Determine the (x, y) coordinate at the center of the cell enclosing the given text.  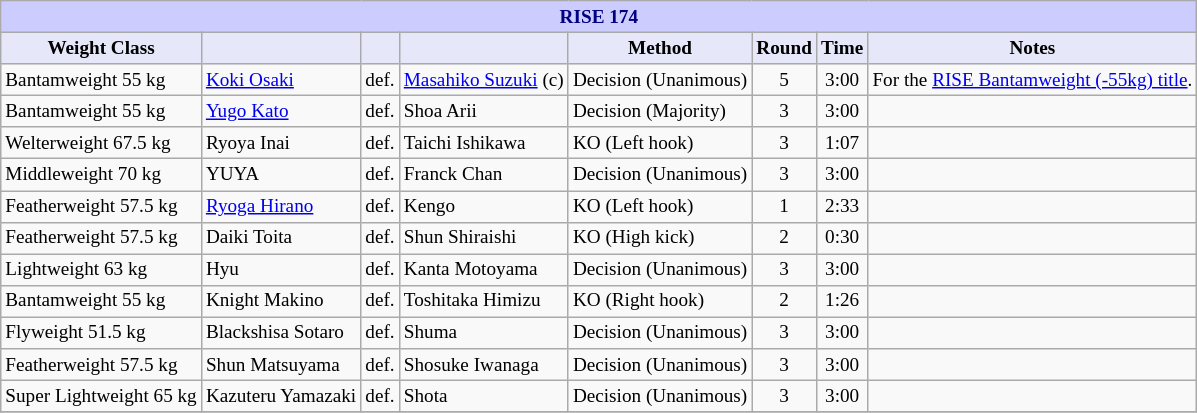
0:30 (842, 238)
Kanta Motoyama (484, 270)
KO (High kick) (660, 238)
Time (842, 48)
Koki Osaki (280, 80)
YUYA (280, 175)
For the RISE Bantamweight (-55kg) title. (1032, 80)
1 (784, 206)
Method (660, 48)
Knight Makino (280, 301)
5 (784, 80)
Shoa Arii (484, 111)
1:07 (842, 143)
Ryoga Hirano (280, 206)
Taichi Ishikawa (484, 143)
RISE 174 (599, 17)
1:26 (842, 301)
Hyu (280, 270)
Daiki Toita (280, 238)
Middleweight 70 kg (102, 175)
Round (784, 48)
Notes (1032, 48)
Masahiko Suzuki (c) (484, 80)
Decision (Majority) (660, 111)
Shun Matsuyama (280, 365)
Toshitaka Himizu (484, 301)
2:33 (842, 206)
Welterweight 67.5 kg (102, 143)
Flyweight 51.5 kg (102, 333)
Weight Class (102, 48)
Kengo (484, 206)
Super Lightweight 65 kg (102, 396)
Lightweight 63 kg (102, 270)
Shota (484, 396)
Yugo Kato (280, 111)
Blackshisa Sotaro (280, 333)
Ryoya Inai (280, 143)
Shun Shiraishi (484, 238)
Franck Chan (484, 175)
Shuma (484, 333)
Shosuke Iwanaga (484, 365)
Kazuteru Yamazaki (280, 396)
KO (Right hook) (660, 301)
